Output the [x, y] coordinate of the center of the cell containing the given text.  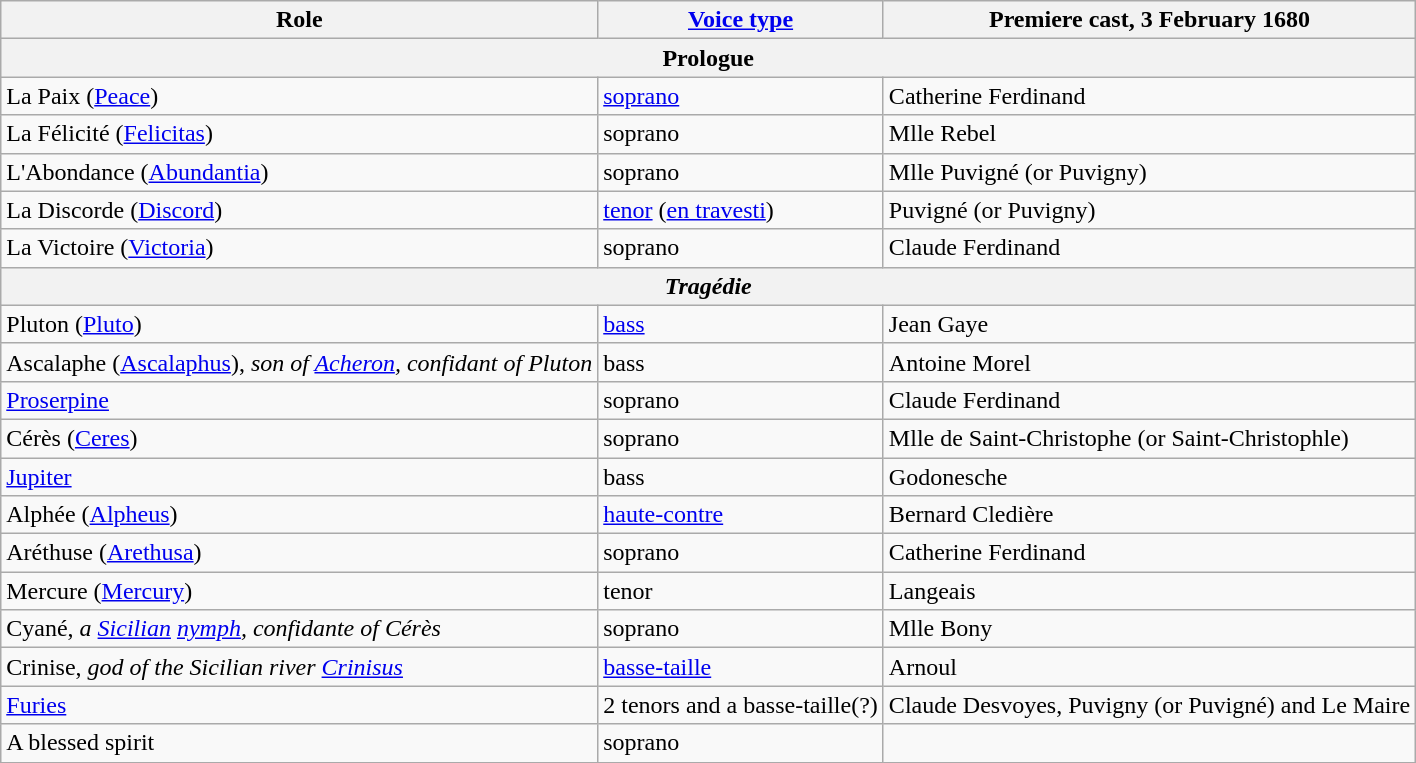
2 tenors and a basse-taille(?) [741, 705]
Crinise, god of the Sicilian river Crinisus [300, 667]
Proserpine [300, 400]
L'Abondance (Abundantia) [300, 172]
Cyané, a Sicilian nymph, confidante of Cérès [300, 629]
Godonesche [1149, 477]
Arnoul [1149, 667]
A blessed spirit [300, 743]
Cérès (Ceres) [300, 438]
Alphée (Alpheus) [300, 515]
Furies [300, 705]
Jean Gaye [1149, 324]
basse-taille [741, 667]
Role [300, 20]
tenor [741, 591]
Antoine Morel [1149, 362]
Tragédie [708, 286]
Jupiter [300, 477]
Aréthuse (Arethusa) [300, 553]
tenor (en travesti) [741, 210]
Claude Desvoyes, Puvigny (or Puvigné) and Le Maire [1149, 705]
Langeais [1149, 591]
Voice type [741, 20]
La Paix (Peace) [300, 96]
haute-contre [741, 515]
Ascalaphe (Ascalaphus), son of Acheron, confidant of Pluton [300, 362]
Mlle de Saint-Christophe (or Saint-Christophle) [1149, 438]
Pluton (Pluto) [300, 324]
La Victoire (Victoria) [300, 248]
Mlle Rebel [1149, 134]
Mercure (Mercury) [300, 591]
Mlle Bony [1149, 629]
Mlle Puvigné (or Puvigny) [1149, 172]
Puvigné (or Puvigny) [1149, 210]
Premiere cast, 3 February 1680 [1149, 20]
Prologue [708, 58]
Bernard Cledière [1149, 515]
La Discorde (Discord) [300, 210]
La Félicité (Felicitas) [300, 134]
